Identify which cell holds the provided text, then report its [X, Y] central coordinate. 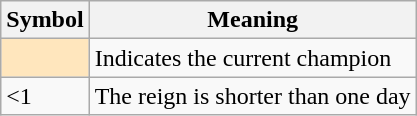
The reign is shorter than one day [252, 96]
Meaning [252, 20]
<1 [45, 96]
Symbol [45, 20]
Indicates the current champion [252, 58]
